Output the (X, Y) coordinate of the center of the cell containing the given text.  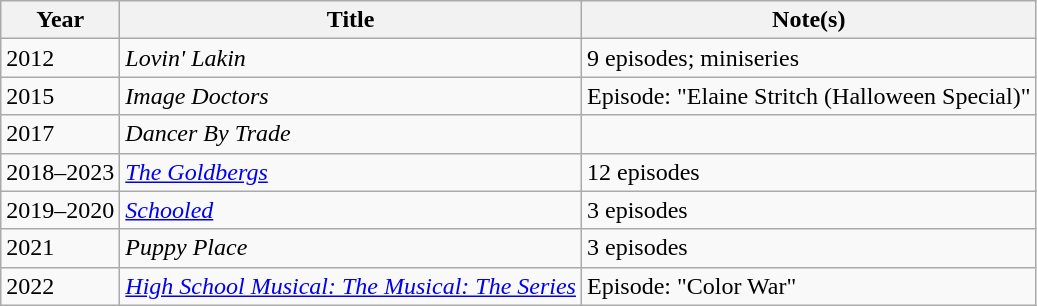
12 episodes (808, 172)
The Goldbergs (351, 172)
2012 (60, 58)
9 episodes; miniseries (808, 58)
Year (60, 20)
Note(s) (808, 20)
Dancer By Trade (351, 134)
2017 (60, 134)
High School Musical: The Musical: The Series (351, 286)
Episode: "Elaine Stritch (Halloween Special)" (808, 96)
Image Doctors (351, 96)
Lovin' Lakin (351, 58)
2015 (60, 96)
2022 (60, 286)
Puppy Place (351, 248)
Title (351, 20)
Schooled (351, 210)
2018–2023 (60, 172)
Episode: "Color War" (808, 286)
2021 (60, 248)
2019–2020 (60, 210)
